Extract the (x, y) coordinate from the center of the cell holding the provided text.  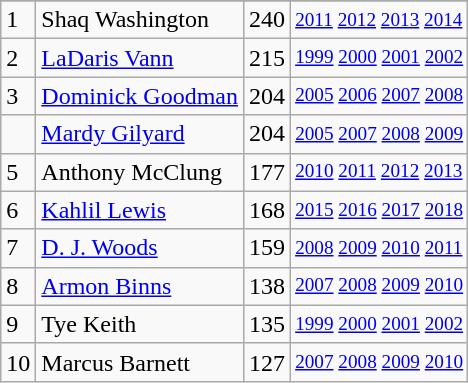
6 (18, 210)
135 (268, 324)
Marcus Barnett (140, 362)
LaDaris Vann (140, 58)
Tye Keith (140, 324)
1 (18, 20)
2008 2009 2010 2011 (380, 248)
8 (18, 286)
2 (18, 58)
2005 2006 2007 2008 (380, 96)
Dominick Goodman (140, 96)
Armon Binns (140, 286)
Mardy Gilyard (140, 134)
2005 2007 2008 2009 (380, 134)
177 (268, 172)
127 (268, 362)
159 (268, 248)
2011 2012 2013 2014 (380, 20)
2015 2016 2017 2018 (380, 210)
Kahlil Lewis (140, 210)
10 (18, 362)
215 (268, 58)
2010 2011 2012 2013 (380, 172)
D. J. Woods (140, 248)
Shaq Washington (140, 20)
7 (18, 248)
9 (18, 324)
5 (18, 172)
138 (268, 286)
240 (268, 20)
Anthony McClung (140, 172)
168 (268, 210)
3 (18, 96)
